Determine the (X, Y) coordinate at the center of the cell enclosing the given text.  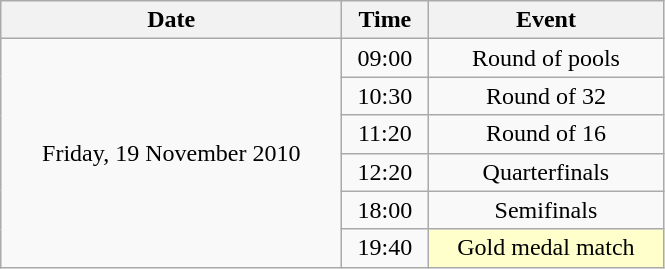
12:20 (385, 172)
Quarterfinals (546, 172)
Time (385, 20)
Round of 32 (546, 96)
Date (172, 20)
18:00 (385, 210)
Semifinals (546, 210)
19:40 (385, 248)
Friday, 19 November 2010 (172, 153)
Round of pools (546, 58)
11:20 (385, 134)
Round of 16 (546, 134)
10:30 (385, 96)
09:00 (385, 58)
Event (546, 20)
Gold medal match (546, 248)
